Find where the given text appears and provide that cell's center as (X, Y) coordinate. 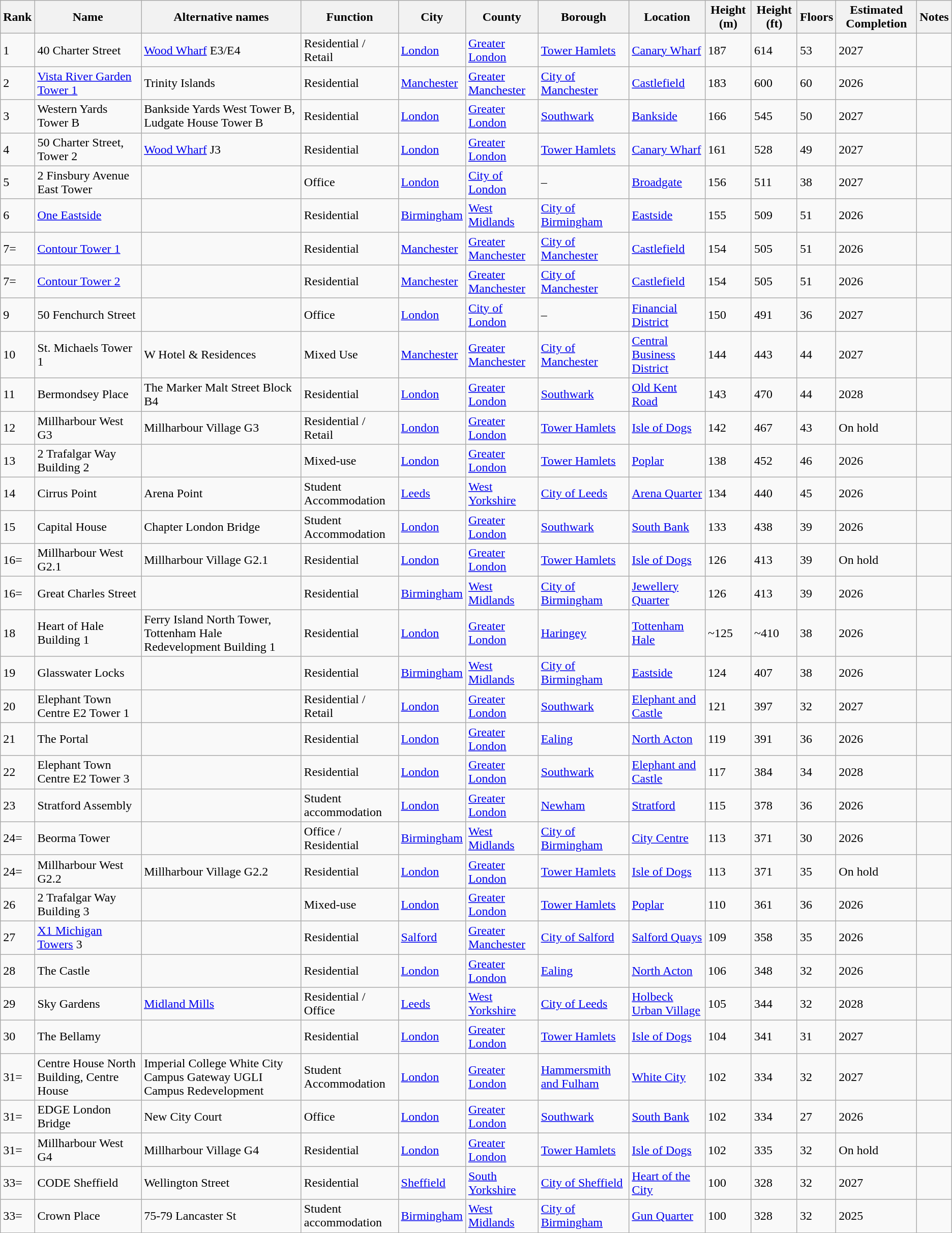
Millharbour West G2.2 (88, 871)
City Centre (667, 838)
Office / Residential (350, 838)
Elephant Town Centre E2 Tower 1 (88, 706)
144 (728, 354)
511 (774, 182)
1 (17, 50)
Newham (584, 805)
26 (17, 904)
City of Sheffield (584, 1183)
110 (728, 904)
Central Business District (667, 354)
Cirrus Point (88, 494)
Sheffield (432, 1183)
9 (17, 314)
43 (816, 427)
Wellington Street (222, 1183)
161 (728, 149)
St. Michaels Tower 1 (88, 354)
187 (728, 50)
Bankside Yards West Tower B, Ludgate House Tower B (222, 116)
Millharbour Village G2.2 (222, 871)
X1 Michigan Towers 3 (88, 938)
Holbeck Urban Village (667, 1004)
117 (728, 772)
South Yorkshire (501, 1183)
143 (728, 395)
Centre House North Building, Centre House (88, 1077)
358 (774, 938)
Western Yards Tower B (88, 116)
New City Court (222, 1117)
Tottenham Hale (667, 633)
121 (728, 706)
Salford (432, 938)
~410 (774, 633)
Height (ft) (774, 17)
614 (774, 50)
Vista River Garden Tower 1 (88, 83)
156 (728, 182)
The Bellamy (88, 1037)
Millharbour West G3 (88, 427)
2 Finsbury Avenue East Tower (88, 182)
City of Salford (584, 938)
28 (17, 970)
Heart of Hale Building 1 (88, 633)
46 (816, 461)
Great Charles Street (88, 593)
11 (17, 395)
5 (17, 182)
104 (728, 1037)
Stratford Assembly (88, 805)
Millharbour West G4 (88, 1150)
Gun Quarter (667, 1216)
106 (728, 970)
Elephant Town Centre E2 Tower 3 (88, 772)
2 (17, 83)
344 (774, 1004)
31 (816, 1037)
Mixed Use (350, 354)
361 (774, 904)
509 (774, 216)
Residential / Office (350, 1004)
10 (17, 354)
Millharbour Village G4 (222, 1150)
Imperial College White City Campus Gateway UGLI Campus Redevelopment (222, 1077)
Arena Quarter (667, 494)
Bermondsey Place (88, 395)
467 (774, 427)
Financial District (667, 314)
Chapter London Bridge (222, 527)
166 (728, 116)
Alternative names (222, 17)
4 (17, 149)
Wood Wharf J3 (222, 149)
Estimated Completion (877, 17)
391 (774, 739)
23 (17, 805)
White City (667, 1077)
50 Charter Street, Tower 2 (88, 149)
Trinity Islands (222, 83)
407 (774, 673)
348 (774, 970)
Notes (935, 17)
Heart of the City (667, 1183)
545 (774, 116)
443 (774, 354)
2 Trafalgar Way Building 3 (88, 904)
470 (774, 395)
600 (774, 83)
105 (728, 1004)
County (501, 17)
Jewellery Quarter (667, 593)
Location (667, 17)
50 (816, 116)
49 (816, 149)
EDGE London Bridge (88, 1117)
Sky Gardens (88, 1004)
Rank (17, 17)
13 (17, 461)
528 (774, 149)
14 (17, 494)
384 (774, 772)
183 (728, 83)
22 (17, 772)
21 (17, 739)
Millharbour Village G3 (222, 427)
W Hotel & Residences (222, 354)
The Castle (88, 970)
Borough (584, 17)
One Eastside (88, 216)
19 (17, 673)
18 (17, 633)
Wood Wharf E3/E4 (222, 50)
133 (728, 527)
378 (774, 805)
City (432, 17)
Stratford (667, 805)
Old Kent Road (667, 395)
53 (816, 50)
12 (17, 427)
2 Trafalgar Way Building 2 (88, 461)
155 (728, 216)
Midland Mills (222, 1004)
Name (88, 17)
Bankside (667, 116)
Contour Tower 2 (88, 282)
452 (774, 461)
Millharbour Village G2.1 (222, 560)
Function (350, 17)
Contour Tower 1 (88, 248)
The Portal (88, 739)
60 (816, 83)
119 (728, 739)
Ferry Island North Tower, Tottenham Hale Redevelopment Building 1 (222, 633)
CODE Sheffield (88, 1183)
Salford Quays (667, 938)
Arena Point (222, 494)
34 (816, 772)
The Marker Malt Street Block B4 (222, 395)
115 (728, 805)
75-79 Lancaster St (222, 1216)
397 (774, 706)
124 (728, 673)
15 (17, 527)
Haringey (584, 633)
491 (774, 314)
29 (17, 1004)
109 (728, 938)
150 (728, 314)
Hammersmith and Fulham (584, 1077)
Beorma Tower (88, 838)
Broadgate (667, 182)
341 (774, 1037)
6 (17, 216)
45 (816, 494)
142 (728, 427)
440 (774, 494)
Glasswater Locks (88, 673)
Height (m) (728, 17)
138 (728, 461)
438 (774, 527)
50 Fenchurch Street (88, 314)
2025 (877, 1216)
Crown Place (88, 1216)
134 (728, 494)
Floors (816, 17)
3 (17, 116)
Capital House (88, 527)
~125 (728, 633)
335 (774, 1150)
40 Charter Street (88, 50)
Millharbour West G2.1 (88, 560)
20 (17, 706)
